Provide the (X, Y) coordinate of the cell's center where the given text is located.  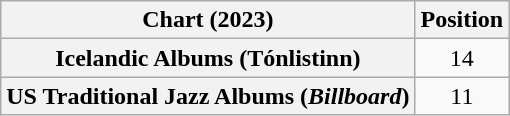
Chart (2023) (208, 20)
Position (462, 20)
Icelandic Albums (Tónlistinn) (208, 58)
14 (462, 58)
US Traditional Jazz Albums (Billboard) (208, 96)
11 (462, 96)
